Detect which cell encompasses the target text, then output its (X, Y) center coordinate. 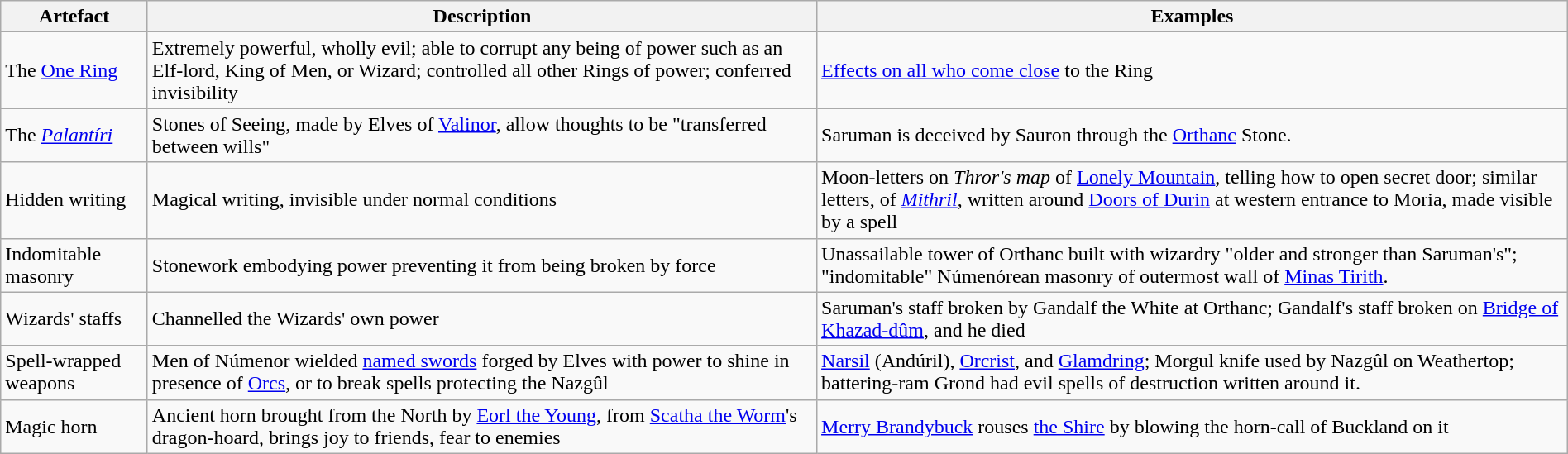
Indomitable masonry (74, 265)
Ancient horn brought from the North by Eorl the Young, from Scatha the Worm's dragon-hoard, brings joy to friends, fear to enemies (481, 427)
Examples (1193, 17)
Wizards' staffs (74, 319)
The Palantíri (74, 136)
Spell-wrapped weapons (74, 372)
The One Ring (74, 70)
Magic horn (74, 427)
Men of Númenor wielded named swords forged by Elves with power to shine in presence of Orcs, or to break spells protecting the Nazgûl (481, 372)
Saruman is deceived by Sauron through the Orthanc Stone. (1193, 136)
Artefact (74, 17)
Stones of Seeing, made by Elves of Valinor, allow thoughts to be "transferred between wills" (481, 136)
Saruman's staff broken by Gandalf the White at Orthanc; Gandalf's staff broken on Bridge of Khazad-dûm, and he died (1193, 319)
Magical writing, invisible under normal conditions (481, 200)
Channelled the Wizards' own power (481, 319)
Effects on all who come close to the Ring (1193, 70)
Hidden writing (74, 200)
Merry Brandybuck rouses the Shire by blowing the horn-call of Buckland on it (1193, 427)
Description (481, 17)
Stonework embodying power preventing it from being broken by force (481, 265)
